Find where the given text appears and provide that cell's center as (X, Y) coordinate. 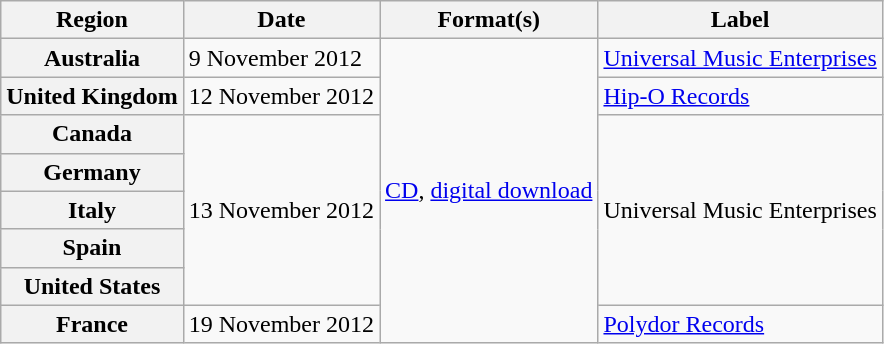
CD, digital download (489, 191)
Hip-O Records (740, 96)
19 November 2012 (281, 324)
13 November 2012 (281, 210)
Label (740, 20)
12 November 2012 (281, 96)
9 November 2012 (281, 58)
Italy (92, 210)
Date (281, 20)
United Kingdom (92, 96)
Canada (92, 134)
France (92, 324)
Polydor Records (740, 324)
Format(s) (489, 20)
United States (92, 286)
Spain (92, 248)
Australia (92, 58)
Region (92, 20)
Germany (92, 172)
